Extract the (x, y) coordinate from the center of the cell holding the provided text.  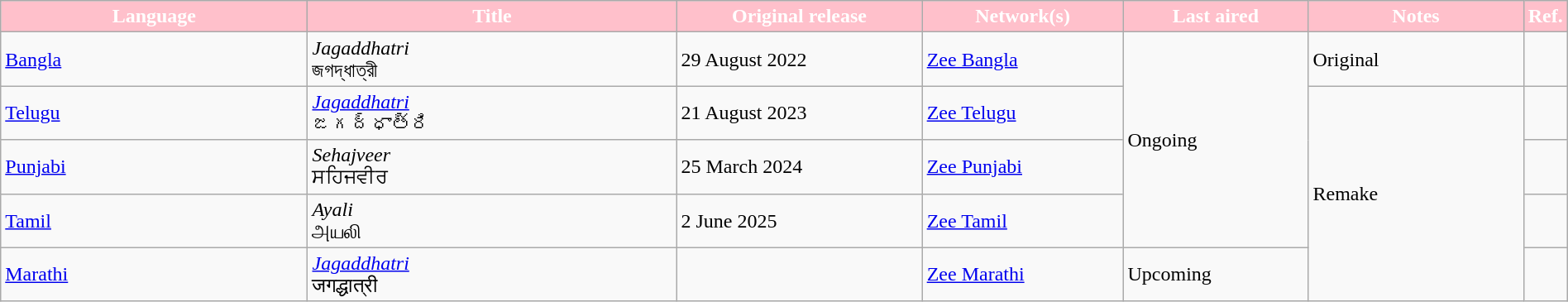
Language (154, 17)
Bangla (154, 60)
2 June 2025 (799, 220)
Network(s) (1022, 17)
Zee Bangla (1022, 60)
Telugu (154, 113)
Tamil (154, 220)
Last aired (1216, 17)
Zee Tamil (1022, 220)
Remake (1416, 194)
Punjabi (154, 167)
Notes (1416, 17)
Jagaddhatri জগদ্ধাত্রী (492, 60)
Jagaddhatri జగద్ధాత్రి (492, 113)
Upcoming (1216, 275)
Zee Marathi (1022, 275)
25 March 2024 (799, 167)
Ongoing (1216, 140)
Jagaddhatri जगद्धात्री (492, 275)
Zee Punjabi (1022, 167)
Ayali அயலி (492, 220)
Sehajveer ਸਹਿਜਵੀਰ (492, 167)
Title (492, 17)
Ref. (1545, 17)
Zee Telugu (1022, 113)
21 August 2023 (799, 113)
Original (1416, 60)
Original release (799, 17)
Marathi (154, 275)
29 August 2022 (799, 60)
